Search for the cell housing the specified text and yield its [x, y] center coordinate. 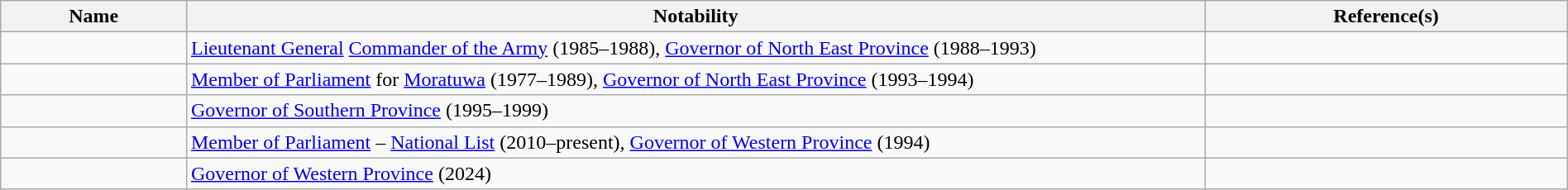
Governor of Southern Province (1995–1999) [695, 111]
Notability [695, 17]
Member of Parliament for Moratuwa (1977–1989), Governor of North East Province (1993–1994) [695, 79]
Reference(s) [1386, 17]
Name [94, 17]
Governor of Western Province (2024) [695, 173]
Member of Parliament – National List (2010–present), Governor of Western Province (1994) [695, 142]
Lieutenant General Commander of the Army (1985–1988), Governor of North East Province (1988–1993) [695, 48]
